Identify which cell holds the provided text, then report its (X, Y) central coordinate. 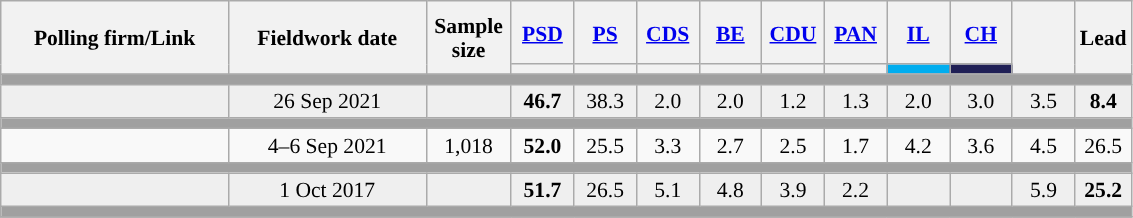
25.5 (606, 146)
25.2 (1104, 190)
4–6 Sep 2021 (327, 146)
1,018 (468, 146)
PSD (542, 32)
2.7 (730, 146)
1.7 (856, 146)
3.3 (668, 146)
CDS (668, 32)
PAN (856, 32)
4.8 (730, 190)
51.7 (542, 190)
5.1 (668, 190)
IL (918, 32)
Polling firm/Link (115, 38)
4.2 (918, 146)
1.2 (794, 101)
3.6 (982, 146)
PS (606, 32)
1.3 (856, 101)
4.5 (1044, 146)
46.7 (542, 101)
BE (730, 32)
Sample size (468, 38)
Fieldwork date (327, 38)
38.3 (606, 101)
26 Sep 2021 (327, 101)
5.9 (1044, 190)
Lead (1104, 38)
3.0 (982, 101)
2.2 (856, 190)
CH (982, 32)
52.0 (542, 146)
2.5 (794, 146)
1 Oct 2017 (327, 190)
8.4 (1104, 101)
3.9 (794, 190)
3.5 (1044, 101)
CDU (794, 32)
